Search for the cell housing the specified text and yield its [x, y] center coordinate. 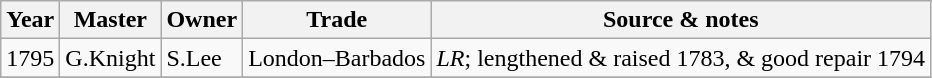
Master [110, 20]
London–Barbados [337, 58]
Owner [202, 20]
G.Knight [110, 58]
S.Lee [202, 58]
Source & notes [681, 20]
Trade [337, 20]
Year [30, 20]
1795 [30, 58]
LR; lengthened & raised 1783, & good repair 1794 [681, 58]
